Provide the (x, y) coordinate of the cell's center where the given text is located.  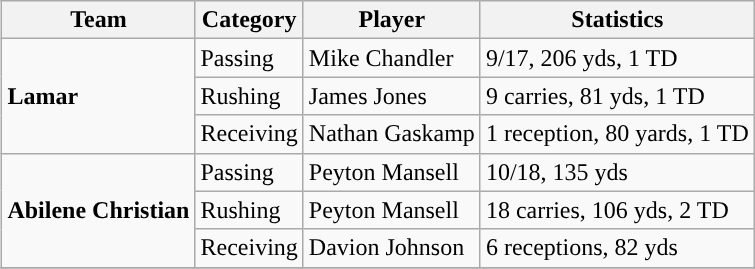
9/17, 206 yds, 1 TD (617, 58)
James Jones (392, 96)
10/18, 135 yds (617, 172)
Lamar (98, 96)
6 receptions, 82 yds (617, 248)
Abilene Christian (98, 210)
Davion Johnson (392, 248)
Statistics (617, 20)
Player (392, 20)
1 reception, 80 yards, 1 TD (617, 134)
Mike Chandler (392, 58)
9 carries, 81 yds, 1 TD (617, 96)
Category (249, 20)
Nathan Gaskamp (392, 134)
Team (98, 20)
18 carries, 106 yds, 2 TD (617, 210)
